Return the (X, Y) coordinate for the center point of the cell that contains the specified text.  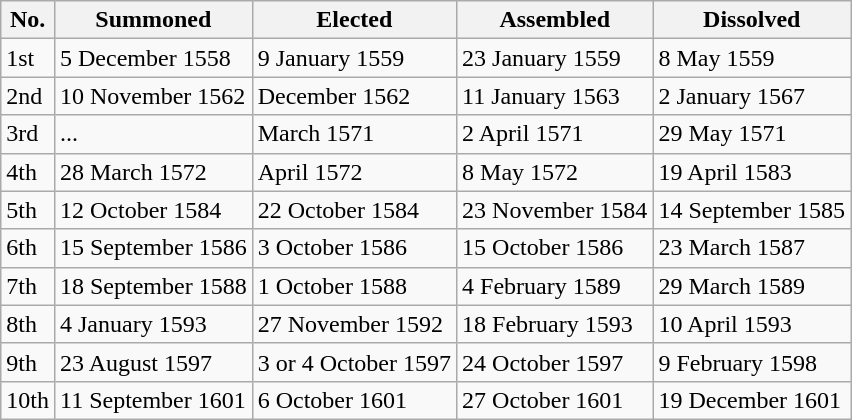
2 January 1567 (752, 96)
1st (28, 58)
1 October 1588 (354, 286)
Dissolved (752, 20)
11 September 1601 (153, 400)
10 April 1593 (752, 324)
29 March 1589 (752, 286)
4 February 1589 (555, 286)
23 November 1584 (555, 210)
3rd (28, 134)
9 February 1598 (752, 362)
5th (28, 210)
10th (28, 400)
December 1562 (354, 96)
15 September 1586 (153, 248)
3 October 1586 (354, 248)
15 October 1586 (555, 248)
28 March 1572 (153, 172)
Summoned (153, 20)
23 August 1597 (153, 362)
23 March 1587 (752, 248)
9th (28, 362)
27 November 1592 (354, 324)
April 1572 (354, 172)
19 April 1583 (752, 172)
3 or 4 October 1597 (354, 362)
... (153, 134)
6th (28, 248)
24 October 1597 (555, 362)
8 May 1559 (752, 58)
27 October 1601 (555, 400)
29 May 1571 (752, 134)
18 September 1588 (153, 286)
March 1571 (354, 134)
10 November 1562 (153, 96)
11 January 1563 (555, 96)
4 January 1593 (153, 324)
8th (28, 324)
Elected (354, 20)
8 May 1572 (555, 172)
19 December 1601 (752, 400)
18 February 1593 (555, 324)
12 October 1584 (153, 210)
23 January 1559 (555, 58)
5 December 1558 (153, 58)
No. (28, 20)
14 September 1585 (752, 210)
6 October 1601 (354, 400)
22 October 1584 (354, 210)
9 January 1559 (354, 58)
2 April 1571 (555, 134)
4th (28, 172)
2nd (28, 96)
Assembled (555, 20)
7th (28, 286)
